Scan for the cell matching the given text and deliver its (X, Y) coordinate at center. 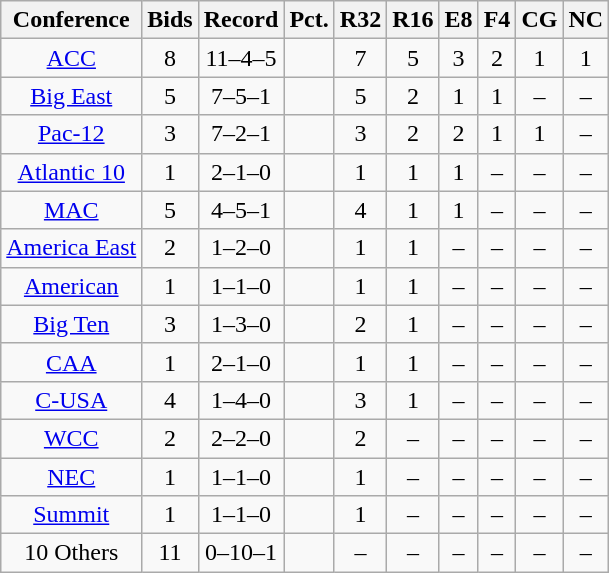
Summit (72, 515)
1–3–0 (241, 324)
11–4–5 (241, 58)
4–5–1 (241, 210)
11 (170, 553)
Pct. (309, 20)
R32 (360, 20)
Conference (72, 20)
E8 (458, 20)
NEC (72, 477)
ACC (72, 58)
1–2–0 (241, 248)
Big East (72, 96)
WCC (72, 438)
C-USA (72, 400)
CAA (72, 362)
7 (360, 58)
2–2–0 (241, 438)
Bids (170, 20)
American (72, 286)
1–4–0 (241, 400)
MAC (72, 210)
NC (586, 20)
10 Others (72, 553)
7–2–1 (241, 134)
Pac-12 (72, 134)
Record (241, 20)
0–10–1 (241, 553)
R16 (413, 20)
CG (540, 20)
7–5–1 (241, 96)
Atlantic 10 (72, 172)
America East (72, 248)
8 (170, 58)
Big Ten (72, 324)
F4 (497, 20)
